For the text-containing cell, return its midpoint in (x, y) coordinate format. 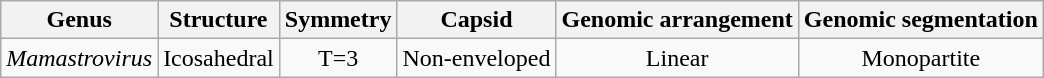
Icosahedral (219, 58)
Genomic segmentation (920, 20)
Symmetry (338, 20)
T=3 (338, 58)
Mamastrovirus (80, 58)
Structure (219, 20)
Genus (80, 20)
Linear (677, 58)
Non-enveloped (476, 58)
Monopartite (920, 58)
Genomic arrangement (677, 20)
Capsid (476, 20)
